Provide the (X, Y) coordinate of the cell's center where the given text is located.  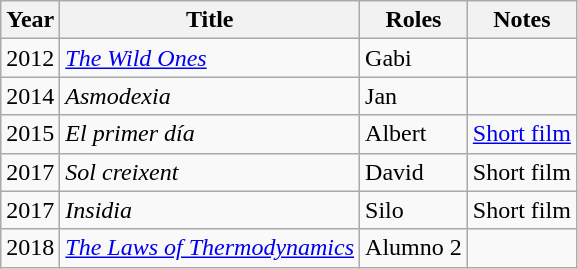
2014 (30, 96)
Sol creixent (210, 172)
Title (210, 20)
Year (30, 20)
David (414, 172)
Insidia (210, 210)
Silo (414, 210)
Gabi (414, 58)
Roles (414, 20)
Alumno 2 (414, 248)
2015 (30, 134)
Notes (522, 20)
Albert (414, 134)
Jan (414, 96)
El primer día (210, 134)
The Laws of Thermodynamics (210, 248)
2012 (30, 58)
Asmodexia (210, 96)
The Wild Ones (210, 58)
2018 (30, 248)
